Provide the [x, y] coordinate of the cell's center where the given text is located.  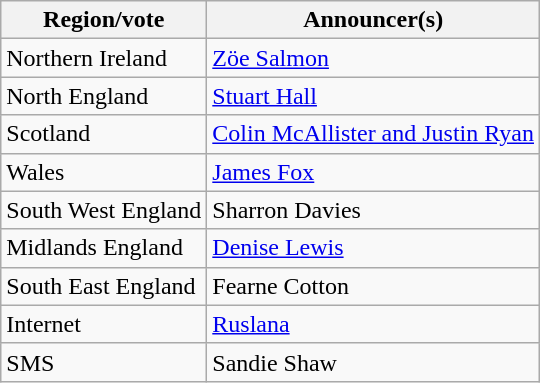
Ruslana [374, 324]
Announcer(s) [374, 20]
Wales [104, 172]
Region/vote [104, 20]
Scotland [104, 134]
North England [104, 96]
South West England [104, 210]
Stuart Hall [374, 96]
SMS [104, 362]
Northern Ireland [104, 58]
Midlands England [104, 248]
Zöe Salmon [374, 58]
Fearne Cotton [374, 286]
Sharron Davies [374, 210]
Sandie Shaw [374, 362]
Colin McAllister and Justin Ryan [374, 134]
James Fox [374, 172]
Denise Lewis [374, 248]
Internet [104, 324]
South East England [104, 286]
